For the text-containing cell, return its midpoint in (X, Y) coordinate format. 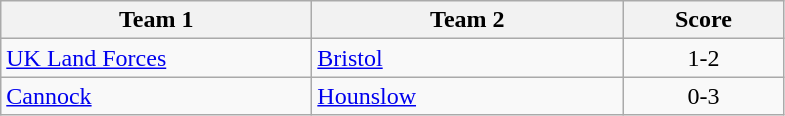
UK Land Forces (156, 58)
Team 2 (468, 20)
Cannock (156, 96)
Team 1 (156, 20)
Bristol (468, 58)
1-2 (704, 58)
0-3 (704, 96)
Score (704, 20)
Hounslow (468, 96)
